Identify which cell holds the provided text, then report its (X, Y) central coordinate. 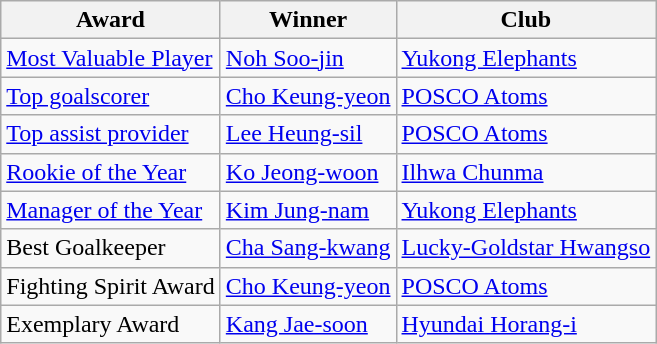
Exemplary Award (111, 324)
Hyundai Horang-i (526, 324)
Noh Soo-jin (308, 58)
Club (526, 20)
Kim Jung-nam (308, 210)
Kang Jae-soon (308, 324)
Top assist provider (111, 134)
Most Valuable Player (111, 58)
Best Goalkeeper (111, 248)
Rookie of the Year (111, 172)
Lee Heung-sil (308, 134)
Winner (308, 20)
Cha Sang-kwang (308, 248)
Top goalscorer (111, 96)
Award (111, 20)
Manager of the Year (111, 210)
Fighting Spirit Award (111, 286)
Ilhwa Chunma (526, 172)
Ko Jeong-woon (308, 172)
Lucky-Goldstar Hwangso (526, 248)
